Provide the (X, Y) coordinate of the cell's center where the given text is located.  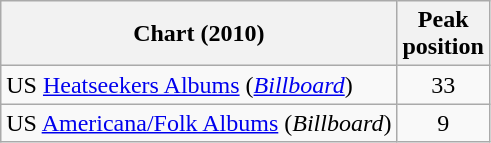
Peakposition (443, 34)
9 (443, 123)
US Americana/Folk Albums (Billboard) (199, 123)
US Heatseekers Albums (Billboard) (199, 85)
33 (443, 85)
Chart (2010) (199, 34)
